Capture the cell that displays the provided text and extract its [X, Y] central coordinate. 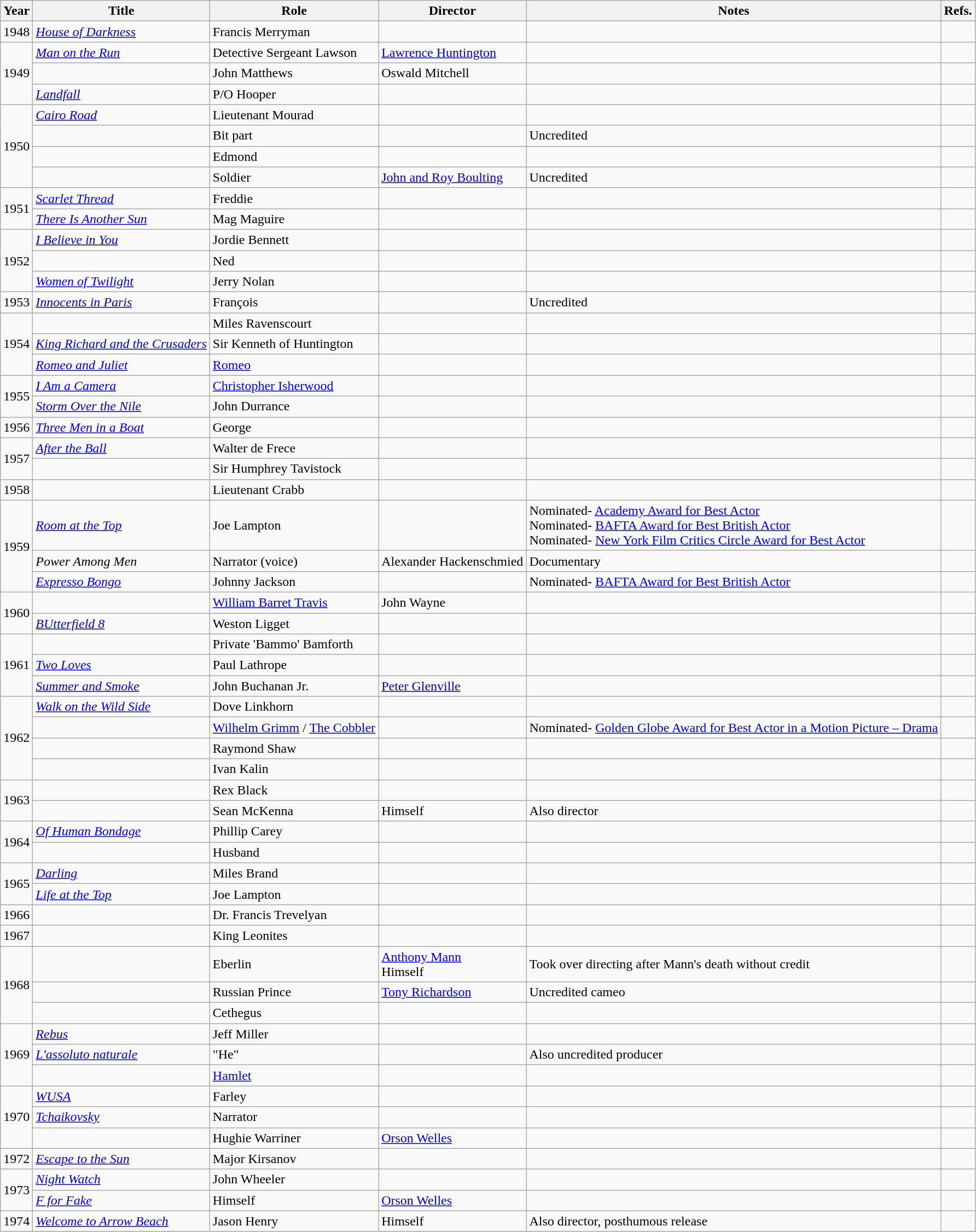
BUtterfield 8 [121, 623]
Jerry Nolan [294, 282]
Freddie [294, 198]
Escape to the Sun [121, 1159]
1966 [16, 915]
Of Human Bondage [121, 832]
L'assoluto naturale [121, 1055]
1955 [16, 396]
1960 [16, 613]
1962 [16, 738]
Women of Twilight [121, 282]
Weston Ligget [294, 623]
Narrator (voice) [294, 561]
Rex Black [294, 790]
Russian Prince [294, 992]
Dove Linkhorn [294, 707]
Also director, posthumous release [734, 1221]
Peter Glenville [452, 686]
1957 [16, 458]
Private 'Bammo' Bamforth [294, 644]
Mag Maguire [294, 219]
Lieutenant Crabb [294, 490]
1972 [16, 1159]
"He" [294, 1055]
Rebus [121, 1034]
John and Roy Boulting [452, 177]
Johnny Jackson [294, 582]
I Believe in You [121, 240]
WUSA [121, 1096]
Cairo Road [121, 115]
Summer and Smoke [121, 686]
1973 [16, 1190]
Man on the Run [121, 53]
Phillip Carey [294, 832]
Romeo and Juliet [121, 365]
Miles Brand [294, 873]
Sir Kenneth of Huntington [294, 344]
Three Men in a Boat [121, 427]
Narrator [294, 1117]
I Am a Camera [121, 386]
There Is Another Sun [121, 219]
Tchaikovsky [121, 1117]
Sir Humphrey Tavistock [294, 469]
George [294, 427]
Life at the Top [121, 894]
Took over directing after Mann's death without credit [734, 964]
1948 [16, 32]
Director [452, 11]
Refs. [958, 11]
Raymond Shaw [294, 748]
Landfall [121, 94]
Francis Merryman [294, 32]
Role [294, 11]
Bit part [294, 136]
Romeo [294, 365]
Lieutenant Mourad [294, 115]
House of Darkness [121, 32]
Lawrence Huntington [452, 53]
Nominated- Academy Award for Best ActorNominated- BAFTA Award for Best British ActorNominated- New York Film Critics Circle Award for Best Actor [734, 525]
Cethegus [294, 1013]
1952 [16, 260]
Dr. Francis Trevelyan [294, 915]
1974 [16, 1221]
Edmond [294, 156]
John Buchanan Jr. [294, 686]
Darling [121, 873]
Innocents in Paris [121, 303]
Soldier [294, 177]
1970 [16, 1117]
After the Ball [121, 448]
John Matthews [294, 73]
Hamlet [294, 1076]
Also uncredited producer [734, 1055]
John Wayne [452, 602]
John Durrance [294, 406]
Year [16, 11]
Jordie Bennett [294, 240]
Expresso Bongo [121, 582]
Tony Richardson [452, 992]
1949 [16, 73]
1953 [16, 303]
Jeff Miller [294, 1034]
François [294, 303]
1950 [16, 146]
Ivan Kalin [294, 769]
Wilhelm Grimm / The Cobbler [294, 728]
Anthony MannHimself [452, 964]
Nominated- Golden Globe Award for Best Actor in a Motion Picture – Drama [734, 728]
Two Loves [121, 665]
Paul Lathrope [294, 665]
Walter de Frece [294, 448]
William Barret Travis [294, 602]
1969 [16, 1055]
1965 [16, 884]
Christopher Isherwood [294, 386]
Also director [734, 811]
Jason Henry [294, 1221]
F for Fake [121, 1200]
Scarlet Thread [121, 198]
John Wheeler [294, 1179]
Major Kirsanov [294, 1159]
Documentary [734, 561]
Detective Sergeant Lawson [294, 53]
Husband [294, 852]
1967 [16, 935]
King Richard and the Crusaders [121, 344]
Title [121, 11]
Eberlin [294, 964]
1961 [16, 665]
King Leonites [294, 935]
1963 [16, 800]
1958 [16, 490]
Hughie Warriner [294, 1138]
1951 [16, 208]
Uncredited cameo [734, 992]
P/O Hooper [294, 94]
1964 [16, 842]
1968 [16, 985]
Power Among Men [121, 561]
Room at the Top [121, 525]
Farley [294, 1096]
Miles Ravenscourt [294, 323]
Oswald Mitchell [452, 73]
Ned [294, 261]
1959 [16, 546]
Sean McKenna [294, 811]
Notes [734, 11]
Walk on the Wild Side [121, 707]
Alexander Hackenschmied [452, 561]
Night Watch [121, 1179]
1954 [16, 344]
Nominated- BAFTA Award for Best British Actor [734, 582]
Welcome to Arrow Beach [121, 1221]
1956 [16, 427]
Storm Over the Nile [121, 406]
